Output the (X, Y) coordinate of the center of the cell containing the given text.  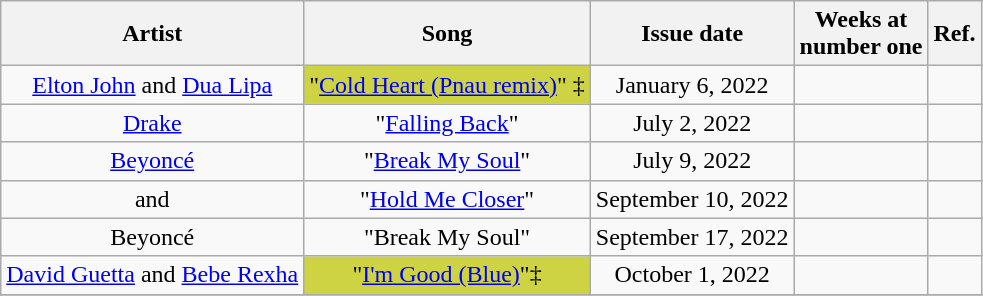
Issue date (692, 34)
Drake (152, 123)
Artist (152, 34)
Elton John and Dua Lipa (152, 85)
October 1, 2022 (692, 275)
Song (448, 34)
January 6, 2022 (692, 85)
Weeks atnumber one (861, 34)
"I'm Good (Blue)"‡ (448, 275)
and (152, 199)
September 17, 2022 (692, 237)
"Hold Me Closer" (448, 199)
July 9, 2022 (692, 161)
July 2, 2022 (692, 123)
"Falling Back" (448, 123)
"Cold Heart (Pnau remix)" ‡ (448, 85)
David Guetta and Bebe Rexha (152, 275)
September 10, 2022 (692, 199)
Ref. (954, 34)
